Scan for the cell matching the given text and deliver its [X, Y] coordinate at center. 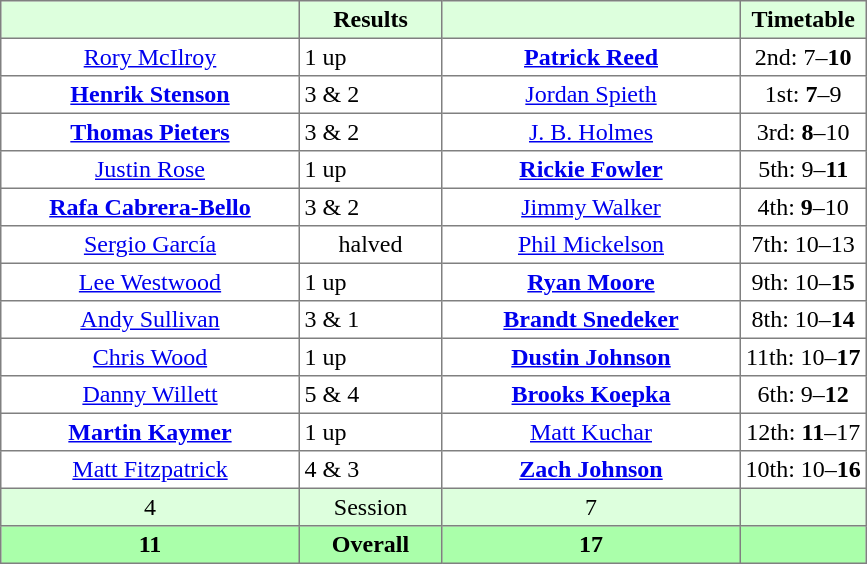
5 & 4 [370, 395]
Jimmy Walker [591, 207]
Matt Fitzpatrick [150, 470]
2nd: 7–10 [803, 57]
Jordan Spieth [591, 95]
4 & 3 [370, 470]
Overall [370, 545]
3rd: 8–10 [803, 132]
7th: 10–13 [803, 245]
Patrick Reed [591, 57]
Thomas Pieters [150, 132]
Brooks Koepka [591, 395]
Rickie Fowler [591, 170]
12th: 11–17 [803, 432]
J. B. Holmes [591, 132]
Danny Willett [150, 395]
5th: 9–11 [803, 170]
Phil Mickelson [591, 245]
Lee Westwood [150, 282]
Henrik Stenson [150, 95]
Sergio García [150, 245]
Justin Rose [150, 170]
4th: 9–10 [803, 207]
Session [370, 507]
4 [150, 507]
Ryan Moore [591, 282]
11th: 10–17 [803, 357]
11 [150, 545]
Brandt Snedeker [591, 320]
10th: 10–16 [803, 470]
8th: 10–14 [803, 320]
Rory McIlroy [150, 57]
Timetable [803, 20]
Results [370, 20]
Matt Kuchar [591, 432]
9th: 10–15 [803, 282]
Dustin Johnson [591, 357]
6th: 9–12 [803, 395]
Martin Kaymer [150, 432]
Andy Sullivan [150, 320]
Rafa Cabrera-Bello [150, 207]
1st: 7–9 [803, 95]
17 [591, 545]
7 [591, 507]
3 & 1 [370, 320]
Zach Johnson [591, 470]
halved [370, 245]
Chris Wood [150, 357]
